Detect which cell encompasses the target text, then output its (X, Y) center coordinate. 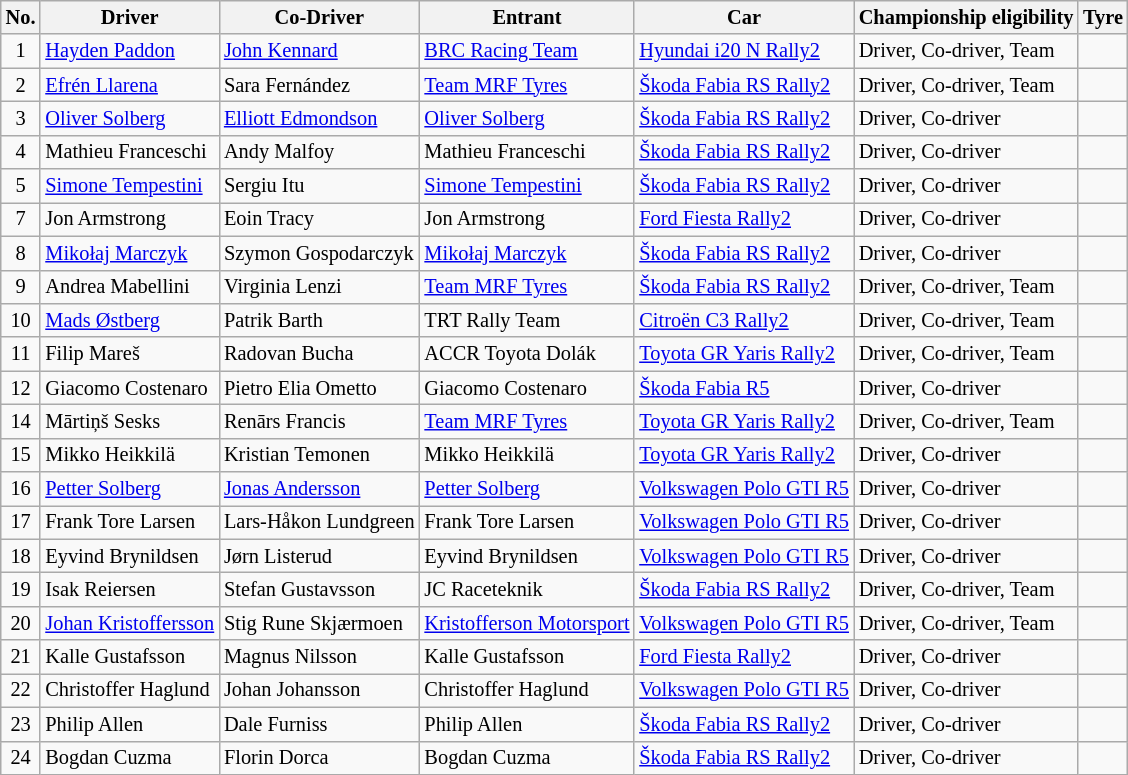
Stefan Gustavsson (319, 589)
Stig Rune Skjærmoen (319, 623)
Eoin Tracy (319, 219)
Kristian Temonen (319, 455)
5 (21, 186)
14 (21, 421)
Renārs Francis (319, 421)
10 (21, 320)
23 (21, 724)
12 (21, 388)
Filip Mareš (130, 354)
Jørn Listerud (319, 556)
Citroën C3 Rally2 (744, 320)
21 (21, 657)
18 (21, 556)
Kristofferson Motorsport (528, 623)
Szymon Gospodarczyk (319, 253)
15 (21, 455)
Isak Reiersen (130, 589)
Hayden Paddon (130, 51)
3 (21, 118)
Škoda Fabia R5 (744, 388)
22 (21, 690)
Championship eligibility (966, 17)
Andrea Mabellini (130, 287)
Co-Driver (319, 17)
Radovan Bucha (319, 354)
Entrant (528, 17)
Mads Østberg (130, 320)
Elliott Edmondson (319, 118)
11 (21, 354)
17 (21, 522)
Hyundai i20 N Rally2 (744, 51)
Johan Johansson (319, 690)
20 (21, 623)
Efrén Llarena (130, 85)
TRT Rally Team (528, 320)
John Kennard (319, 51)
Sara Fernández (319, 85)
Lars-Håkon Lundgreen (319, 522)
Tyre (1103, 17)
Johan Kristoffersson (130, 623)
19 (21, 589)
No. (21, 17)
7 (21, 219)
JC Raceteknik (528, 589)
Andy Malfoy (319, 152)
Patrik Barth (319, 320)
Magnus Nilsson (319, 657)
Dale Furniss (319, 724)
Driver (130, 17)
16 (21, 489)
1 (21, 51)
Jonas Andersson (319, 489)
Mārtiņš Sesks (130, 421)
2 (21, 85)
24 (21, 758)
Florin Dorca (319, 758)
ACCR Toyota Dolák (528, 354)
9 (21, 287)
4 (21, 152)
8 (21, 253)
BRC Racing Team (528, 51)
Virginia Lenzi (319, 287)
Sergiu Itu (319, 186)
Pietro Elia Ometto (319, 388)
Car (744, 17)
